For the text-containing cell, return its midpoint in [X, Y] coordinate format. 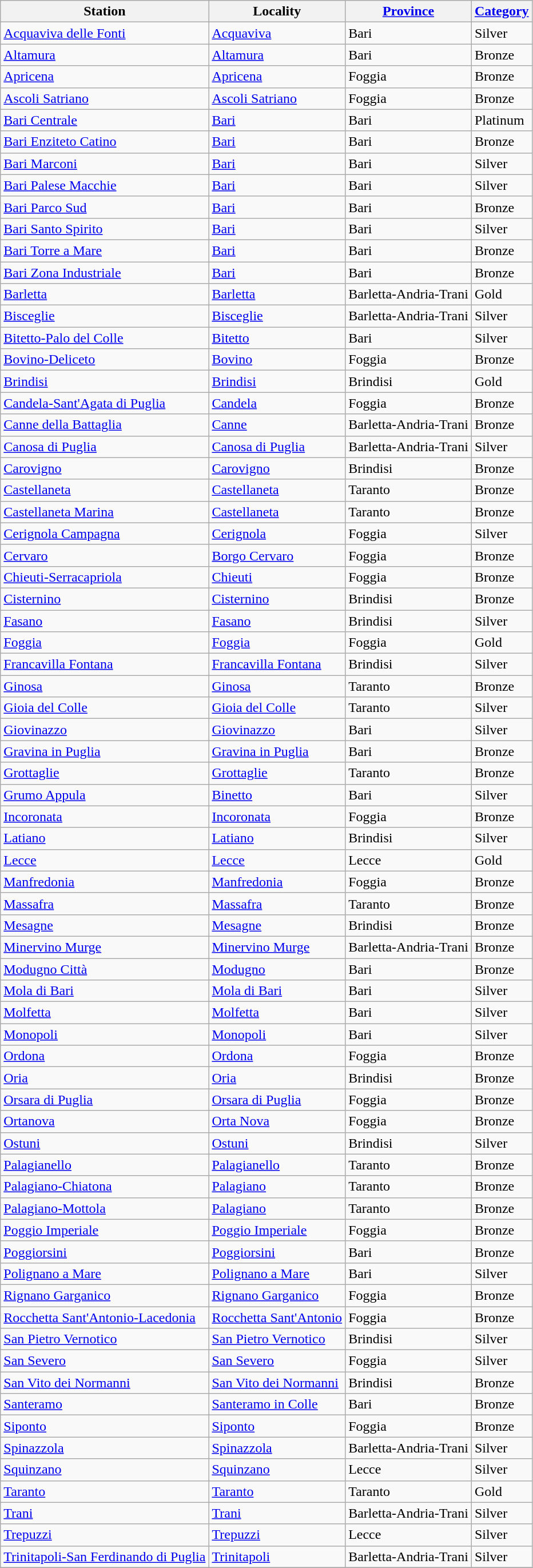
Modugno [277, 969]
Bari Zona Industriale [105, 273]
Bari Parco Sud [105, 207]
Bitetto-Palo del Colle [105, 338]
Acquaviva [277, 33]
Rocchetta Sant'Antonio-Lacedonia [105, 1317]
Bari Santo Spirito [105, 229]
Bari Torre a Mare [105, 250]
Cerignola [277, 534]
Category [502, 11]
Castellaneta Marina [105, 512]
Station [105, 11]
Rocchetta Sant'Antonio [277, 1317]
Borgo Cervaro [277, 555]
Platinum [502, 120]
Bari Marconi [105, 164]
Bovino-Deliceto [105, 360]
Locality [277, 11]
Bovino [277, 360]
Santeramo [105, 1404]
Bitetto [277, 338]
Candela [277, 403]
Binetto [277, 795]
Trinitapoli-San Ferdinando di Puglia [105, 1557]
Cerignola Campagna [105, 534]
Bari Centrale [105, 120]
Trinitapoli [277, 1557]
Palagiano-Mottola [105, 1208]
Candela-Sant'Agata di Puglia [105, 403]
Province [408, 11]
Palagiano-Chiatona [105, 1187]
Bari Enziteto Catino [105, 142]
Grumo Appula [105, 795]
Ortanova [105, 1121]
Chieuti-Serracapriola [105, 577]
Bari Palese Macchie [105, 185]
Modugno Città [105, 969]
Santeramo in Colle [277, 1404]
Chieuti [277, 577]
Canne della Battaglia [105, 425]
Orta Nova [277, 1121]
Cervaro [105, 555]
Canne [277, 425]
Acquaviva delle Fonti [105, 33]
